Capture the cell that displays the provided text and extract its (x, y) central coordinate. 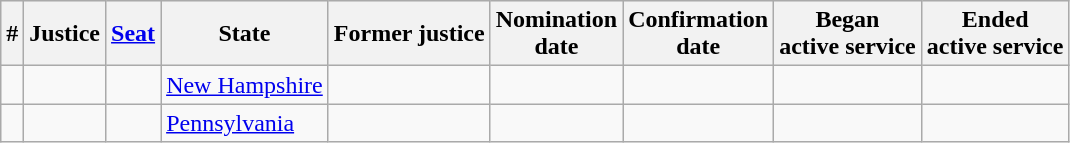
Former justice (409, 34)
Pennsylvania (245, 123)
Confirmationdate (698, 34)
New Hampshire (245, 85)
Justice (65, 34)
Nominationdate (556, 34)
Endedactive service (995, 34)
Beganactive service (848, 34)
# (12, 34)
State (245, 34)
Seat (134, 34)
